Return (X, Y) of the center of cell containing provided text 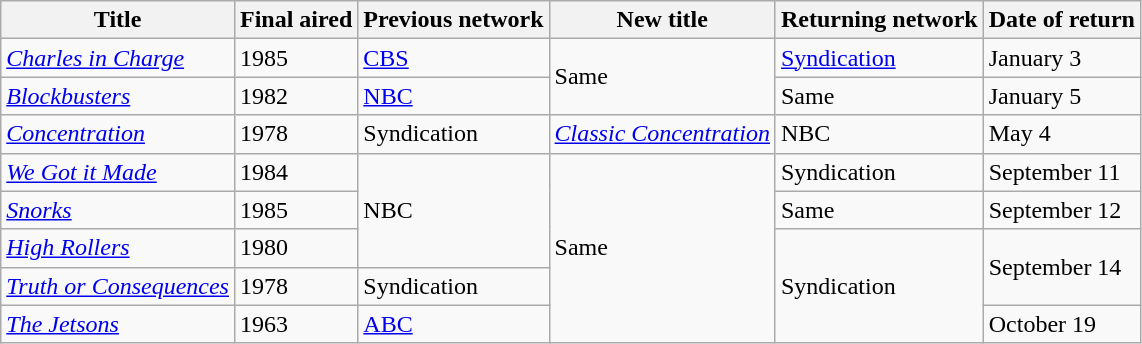
Returning network (879, 20)
Truth or Consequences (118, 286)
Previous network (454, 20)
1984 (296, 172)
1980 (296, 248)
CBS (454, 58)
1963 (296, 324)
October 19 (1062, 324)
The Jetsons (118, 324)
We Got it Made (118, 172)
September 12 (1062, 210)
Title (118, 20)
Blockbusters (118, 96)
Charles in Charge (118, 58)
High Rollers (118, 248)
January 3 (1062, 58)
Final aired (296, 20)
May 4 (1062, 134)
New title (662, 20)
ABC (454, 324)
Snorks (118, 210)
September 11 (1062, 172)
January 5 (1062, 96)
Classic Concentration (662, 134)
Date of return (1062, 20)
September 14 (1062, 267)
1982 (296, 96)
Concentration (118, 134)
